Pinpoint the cell where the given text exists, returning its (x, y) midpoint coordinate. 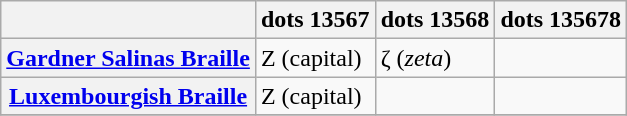
dots 135678 (561, 20)
Gardner Salinas Braille (128, 58)
Luxembourgish Braille (128, 96)
dots 13567 (315, 20)
ζ (zeta) (435, 58)
dots 13568 (435, 20)
